Find where the given text appears and provide that cell's center as [X, Y] coordinate. 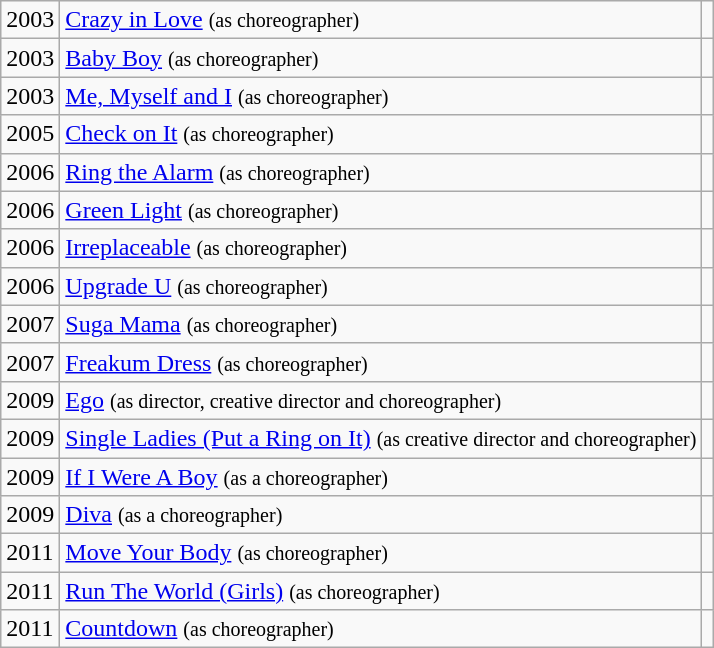
Move Your Body (as choreographer) [381, 553]
Green Light (as choreographer) [381, 210]
Upgrade U (as choreographer) [381, 286]
Countdown (as choreographer) [381, 629]
Me, Myself and I (as choreographer) [381, 96]
Suga Mama (as choreographer) [381, 324]
Ego (as director, creative director and choreographer) [381, 400]
If I Were A Boy (as a choreographer) [381, 477]
Freakum Dress (as choreographer) [381, 362]
Single Ladies (Put a Ring on It) (as creative director and choreographer) [381, 438]
Diva (as a choreographer) [381, 515]
Check on It (as choreographer) [381, 134]
Run The World (Girls) (as choreographer) [381, 591]
Ring the Alarm (as choreographer) [381, 172]
Crazy in Love (as choreographer) [381, 20]
Irreplaceable (as choreographer) [381, 248]
2005 [30, 134]
Baby Boy (as choreographer) [381, 58]
